Extract the [x, y] coordinate from the center of the cell holding the provided text.  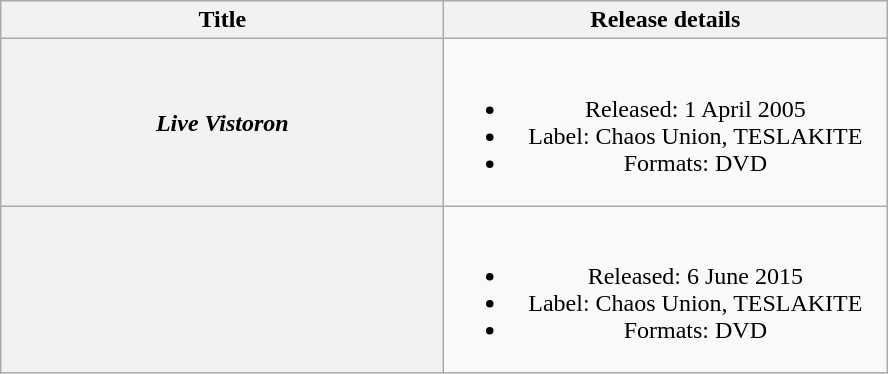
Released: 6 June 2015Label: Chaos Union, TESLAKITEFormats: DVD [666, 290]
Release details [666, 20]
Released: 1 April 2005Label: Chaos Union, TESLAKITEFormats: DVD [666, 122]
Title [222, 20]
Live Vistoron [222, 122]
